Output the [x, y] coordinate of the center of the cell containing the given text.  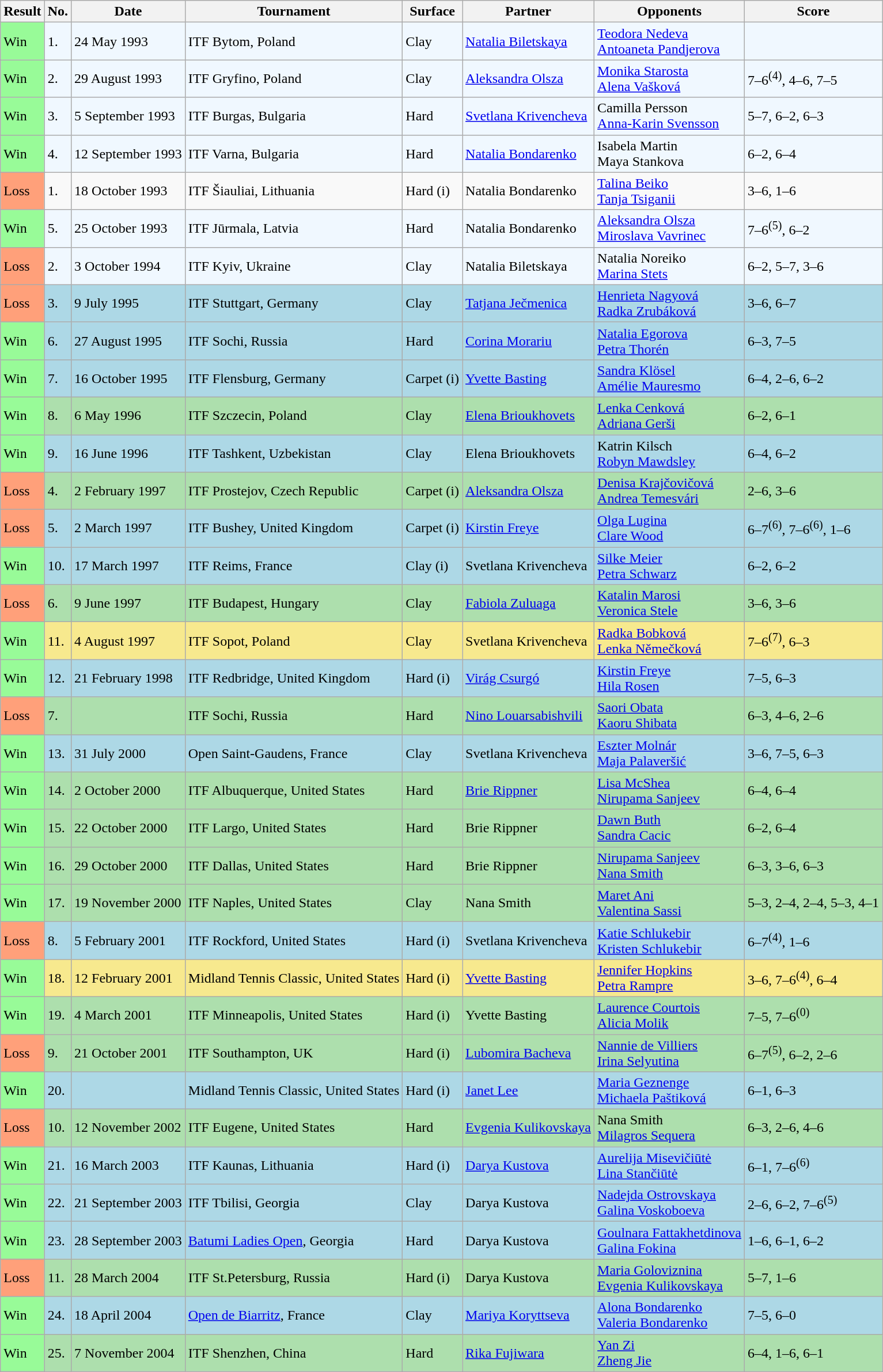
21 September 2003 [128, 1203]
ITF Stuttgart, Germany [294, 303]
18 April 2004 [128, 1316]
18 October 1993 [128, 191]
Eszter Molnár Maja Palaveršić [669, 753]
12 February 2001 [128, 978]
29 October 2000 [128, 865]
27 August 1995 [128, 341]
6–4, 6–4 [813, 790]
Lenka Cenková Adriana Gerši [669, 416]
3–6, 7–6(4), 6–4 [813, 978]
3–6, 3–6 [813, 604]
20. [58, 1091]
21 February 1998 [128, 679]
ITF Southampton, UK [294, 1053]
5–3, 2–4, 2–4, 5–3, 4–1 [813, 903]
28 March 2004 [128, 1278]
ITF Tashkent, Uzbekistan [294, 453]
Fabiola Zuluaga [529, 604]
Nana Smith Milagros Sequera [669, 1128]
6–1, 6–3 [813, 1091]
17. [58, 903]
ITF Shenzhen, China [294, 1352]
Tournament [294, 12]
5 September 1993 [128, 116]
ITF Minneapolis, United States [294, 1015]
31 July 2000 [128, 753]
3–6, 6–7 [813, 303]
16 October 1995 [128, 378]
6–7(5), 6–2, 2–6 [813, 1053]
28 September 2003 [128, 1241]
ITF Reims, France [294, 566]
Result [22, 12]
Camilla Persson Anna-Karin Svensson [669, 116]
Radka Bobková Lenka Němečková [669, 640]
Saori Obata Kaoru Shibata [669, 715]
Batumi Ladies Open, Georgia [294, 1241]
Alona Bondarenko Valeria Bondarenko [669, 1316]
ITF Bytom, Poland [294, 41]
Rika Fujiwara [529, 1352]
ITF Largo, United States [294, 828]
ITF Kyiv, Ukraine [294, 266]
6–3, 4–6, 2–6 [813, 715]
7–6(4), 4–6, 7–5 [813, 78]
12 November 2002 [128, 1128]
Evgenia Kulikovskaya [529, 1128]
Jennifer Hopkins Petra Rampre [669, 978]
6–2, 5–7, 3–6 [813, 266]
ITF Prostejov, Czech Republic [294, 491]
Goulnara Fattakhetdinova Galina Fokina [669, 1241]
6–7(4), 1–6 [813, 940]
19. [58, 1015]
25. [58, 1352]
22. [58, 1203]
ITF Tbilisi, Georgia [294, 1203]
Nana Smith [529, 903]
3–6, 7–5, 6–3 [813, 753]
6–2, 6–2 [813, 566]
ITF Albuquerque, United States [294, 790]
Open de Biarritz, France [294, 1316]
Nirupama Sanjeev Nana Smith [669, 865]
Nannie de Villiers Irina Selyutina [669, 1053]
No. [58, 12]
21 October 2001 [128, 1053]
4 March 2001 [128, 1015]
5–7, 1–6 [813, 1278]
Opponents [669, 12]
7 November 2004 [128, 1352]
7–5, 7–6(0) [813, 1015]
Kirstin Freye [529, 529]
Olga Lugina Clare Wood [669, 529]
Sandra Klösel Amélie Mauresmo [669, 378]
ITF Dallas, United States [294, 865]
29 August 1993 [128, 78]
Henrieta Nagyová Radka Zrubáková [669, 303]
ITF Kaunas, Lithuania [294, 1166]
25 October 1993 [128, 228]
Clay (i) [433, 566]
Partner [529, 12]
16 March 2003 [128, 1166]
6–7(6), 7–6(6), 1–6 [813, 529]
2–6, 3–6 [813, 491]
Maria Geznenge Michaela Paštiková [669, 1091]
16. [58, 865]
Tatjana Ječmenica [529, 303]
Aurelija Misevičiūtė Lina Stančiūtė [669, 1166]
Teodora Nedeva Antoaneta Pandjerova [669, 41]
Open Saint-Gaudens, France [294, 753]
18. [58, 978]
ITF Bushey, United Kingdom [294, 529]
24. [58, 1316]
6–3, 2–6, 4–6 [813, 1128]
2–6, 6–2, 7–6(5) [813, 1203]
9 July 1995 [128, 303]
23. [58, 1241]
19 November 2000 [128, 903]
Maret Ani Valentina Sassi [669, 903]
3 October 1994 [128, 266]
ITF Šiauliai, Lithuania [294, 191]
ITF Szczecin, Poland [294, 416]
24 May 1993 [128, 41]
13. [58, 753]
2 October 2000 [128, 790]
ITF Naples, United States [294, 903]
6–3, 7–5 [813, 341]
ITF Rockford, United States [294, 940]
ITF Flensburg, Germany [294, 378]
Lubomira Bacheva [529, 1053]
6–4, 6–2 [813, 453]
ITF Budapest, Hungary [294, 604]
4 August 1997 [128, 640]
7–6(7), 6–3 [813, 640]
ITF St.Petersburg, Russia [294, 1278]
Date [128, 12]
7–5, 6–0 [813, 1316]
Nadejda Ostrovskaya Galina Voskoboeva [669, 1203]
Talina Beiko Tanja Tsiganii [669, 191]
5 February 2001 [128, 940]
Corina Morariu [529, 341]
6–4, 1–6, 6–1 [813, 1352]
Natalia Noreiko Marina Stets [669, 266]
Monika Starosta Alena Vašková [669, 78]
2 February 1997 [128, 491]
ITF Sopot, Poland [294, 640]
Yan Zi Zheng Jie [669, 1352]
6–2, 6–1 [813, 416]
6–4, 2–6, 6–2 [813, 378]
6–3, 3–6, 6–3 [813, 865]
1–6, 6–1, 6–2 [813, 1241]
ITF Gryfino, Poland [294, 78]
Kirstin Freye Hila Rosen [669, 679]
Katalin Marosi Veronica Stele [669, 604]
ITF Eugene, United States [294, 1128]
Janet Lee [529, 1091]
7–6(5), 6–2 [813, 228]
5–7, 6–2, 6–3 [813, 116]
ITF Redbridge, United Kingdom [294, 679]
Score [813, 12]
6 May 1996 [128, 416]
Silke Meier Petra Schwarz [669, 566]
17 March 1997 [128, 566]
22 October 2000 [128, 828]
9 June 1997 [128, 604]
Natalia Egorova Petra Thorén [669, 341]
Isabela Martin Maya Stankova [669, 153]
Dawn Buth Sandra Cacic [669, 828]
Aleksandra Olsza Miroslava Vavrinec [669, 228]
15. [58, 828]
Nino Louarsabishvili [529, 715]
12 September 1993 [128, 153]
ITF Varna, Bulgaria [294, 153]
14. [58, 790]
16 June 1996 [128, 453]
Katie Schlukebir Kristen Schlukebir [669, 940]
Laurence Courtois Alicia Molik [669, 1015]
Lisa McShea Nirupama Sanjeev [669, 790]
Denisa Krajčovičová Andrea Temesvári [669, 491]
Virág Csurgó [529, 679]
ITF Burgas, Bulgaria [294, 116]
7–5, 6–3 [813, 679]
12. [58, 679]
6–1, 7–6(6) [813, 1166]
Surface [433, 12]
2 March 1997 [128, 529]
3–6, 1–6 [813, 191]
Maria Goloviznina Evgenia Kulikovskaya [669, 1278]
21. [58, 1166]
Katrin Kilsch Robyn Mawdsley [669, 453]
ITF Jūrmala, Latvia [294, 228]
Mariya Koryttseva [529, 1316]
